Return [x, y] of the center of cell containing provided text 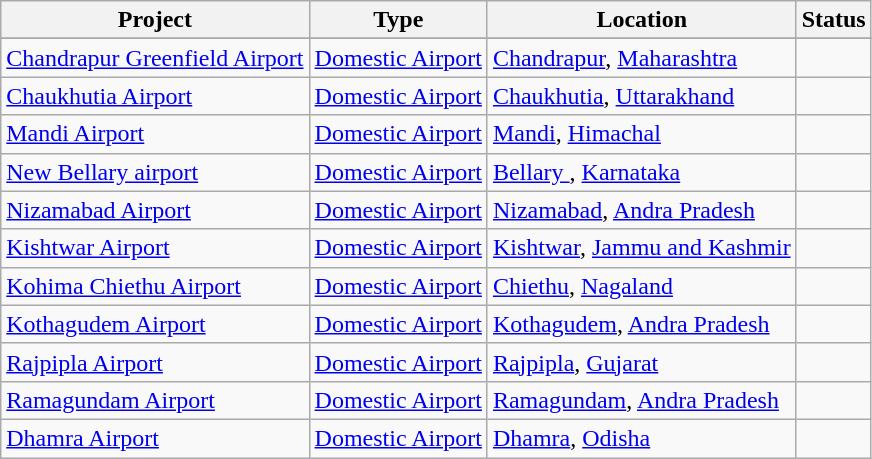
Nizamabad, Andra Pradesh [642, 210]
Chandrapur, Maharashtra [642, 58]
New Bellary airport [155, 172]
Chandrapur Greenfield Airport [155, 58]
Project [155, 20]
Mandi Airport [155, 134]
Chaukhutia Airport [155, 96]
Dhamra Airport [155, 438]
Location [642, 20]
Kothagudem, Andra Pradesh [642, 324]
Kothagudem Airport [155, 324]
Rajpipla, Gujarat [642, 362]
Kishtwar Airport [155, 248]
Rajpipla Airport [155, 362]
Dhamra, Odisha [642, 438]
Nizamabad Airport [155, 210]
Chiethu, Nagaland [642, 286]
Mandi, Himachal [642, 134]
Chaukhutia, Uttarakhand [642, 96]
Status [834, 20]
Kohima Chiethu Airport [155, 286]
Kishtwar, Jammu and Kashmir [642, 248]
Ramagundam, Andra Pradesh [642, 400]
Ramagundam Airport [155, 400]
Bellary , Karnataka [642, 172]
Type [398, 20]
